Find where the given text appears and provide that cell's center as (X, Y) coordinate. 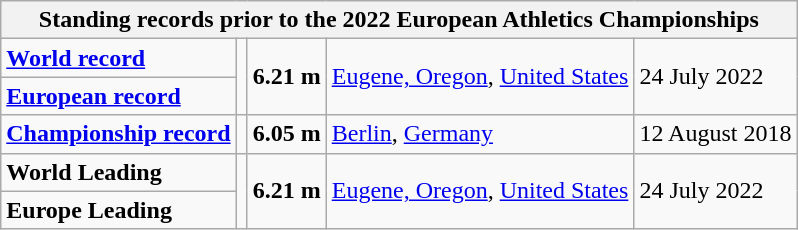
Europe Leading (118, 210)
European record (118, 96)
6.05 m (286, 134)
12 August 2018 (716, 134)
Berlin, Germany (480, 134)
Championship record (118, 134)
Standing records prior to the 2022 European Athletics Championships (399, 20)
World record (118, 58)
World Leading (118, 172)
